Search for the cell housing the specified text and yield its [X, Y] center coordinate. 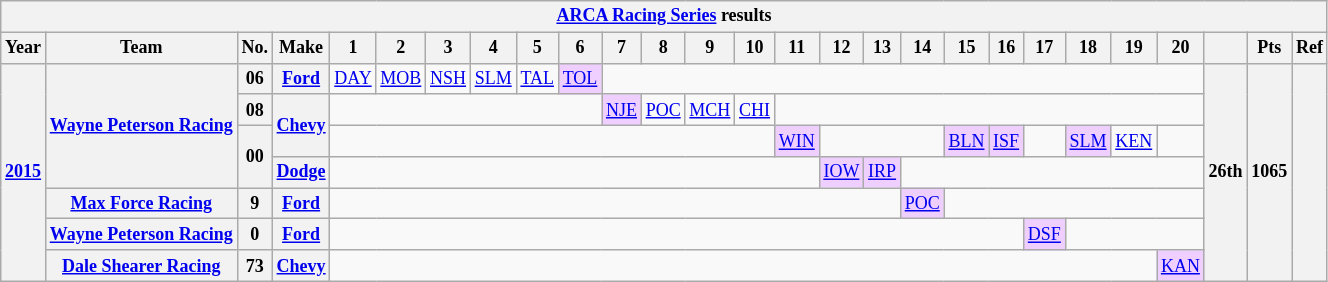
14 [922, 48]
00 [254, 156]
73 [254, 266]
TAL [537, 78]
KEN [1134, 140]
6 [580, 48]
20 [1181, 48]
NSH [448, 78]
MCH [710, 110]
08 [254, 110]
DSF [1044, 234]
ISF [1006, 140]
4 [493, 48]
1065 [1270, 172]
3 [448, 48]
15 [966, 48]
5 [537, 48]
8 [663, 48]
26th [1226, 172]
No. [254, 48]
Dale Shearer Racing [141, 266]
Ref [1310, 48]
18 [1088, 48]
16 [1006, 48]
CHI [755, 110]
06 [254, 78]
WIN [796, 140]
TOL [580, 78]
12 [842, 48]
DAY [353, 78]
11 [796, 48]
17 [1044, 48]
2 [401, 48]
2015 [24, 172]
IOW [842, 172]
NJE [622, 110]
Dodge [301, 172]
Pts [1270, 48]
BLN [966, 140]
19 [1134, 48]
IRP [882, 172]
7 [622, 48]
ARCA Racing Series results [664, 16]
Make [301, 48]
Year [24, 48]
1 [353, 48]
13 [882, 48]
10 [755, 48]
0 [254, 234]
Max Force Racing [141, 204]
KAN [1181, 266]
MOB [401, 78]
Team [141, 48]
